Locate the cell with the specified text and output its [X, Y] center coordinate. 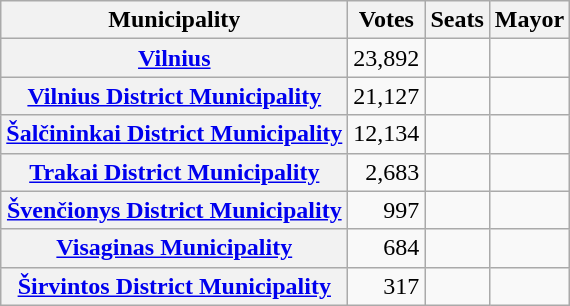
23,892 [386, 58]
Municipality [174, 20]
Švenčionys District Municipality [174, 210]
317 [386, 286]
Trakai District Municipality [174, 172]
Vilnius District Municipality [174, 96]
Seats [457, 20]
Šalčininkai District Municipality [174, 134]
21,127 [386, 96]
Širvintos District Municipality [174, 286]
Votes [386, 20]
2,683 [386, 172]
Mayor [529, 20]
Vilnius [174, 58]
Visaginas Municipality [174, 248]
997 [386, 210]
684 [386, 248]
12,134 [386, 134]
